Scan for the cell matching the given text and deliver its (x, y) coordinate at center. 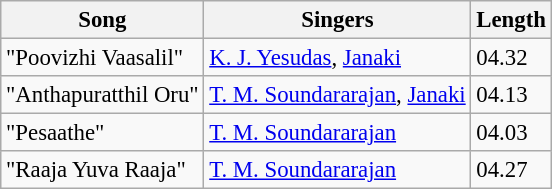
Singers (338, 20)
04.27 (511, 170)
Length (511, 20)
"Poovizhi Vaasalil" (102, 58)
04.03 (511, 133)
04.32 (511, 58)
"Raaja Yuva Raaja" (102, 170)
"Pesaathe" (102, 133)
T. M. Soundararajan, Janaki (338, 95)
04.13 (511, 95)
Song (102, 20)
K. J. Yesudas, Janaki (338, 58)
"Anthapuratthil Oru" (102, 95)
